Capture the cell that displays the provided text and extract its (x, y) central coordinate. 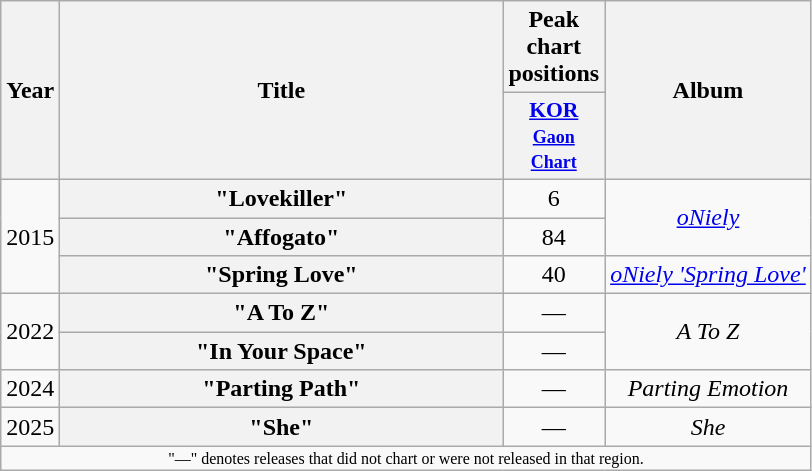
KORGaon Chart (554, 136)
"She" (282, 427)
Album (708, 90)
2024 (30, 389)
"Spring Love" (282, 275)
2022 (30, 332)
Parting Emotion (708, 389)
6 (554, 198)
2015 (30, 236)
"—" denotes releases that did not chart or were not released in that region. (406, 458)
oNiely (708, 217)
"Lovekiller" (282, 198)
2025 (30, 427)
84 (554, 237)
"A To Z" (282, 313)
"Affogato" (282, 237)
Year (30, 90)
oNiely 'Spring Love' (708, 275)
"Parting Path" (282, 389)
She (708, 427)
A To Z (708, 332)
"In Your Space" (282, 351)
Title (282, 90)
40 (554, 275)
Peak chart positions (554, 47)
